Capture the cell that displays the provided text and extract its (X, Y) central coordinate. 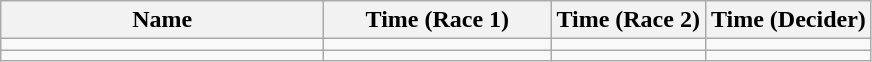
Time (Race 2) (628, 20)
Time (Decider) (788, 20)
Time (Race 1) (438, 20)
Name (162, 20)
